Search for the cell housing the specified text and yield its [X, Y] center coordinate. 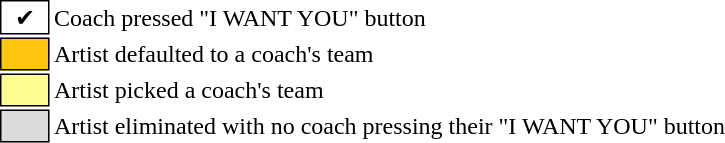
✔ [25, 17]
